From the cell containing the given text, extract its center point as (x, y) coordinate. 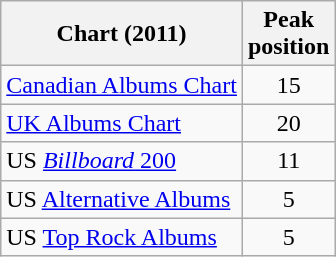
15 (288, 85)
Canadian Albums Chart (122, 85)
20 (288, 123)
US Billboard 200 (122, 161)
US Top Rock Albums (122, 237)
Peakposition (288, 34)
11 (288, 161)
Chart (2011) (122, 34)
UK Albums Chart (122, 123)
US Alternative Albums (122, 199)
